Return the [x, y] coordinate for the center point of the cell that contains the specified text.  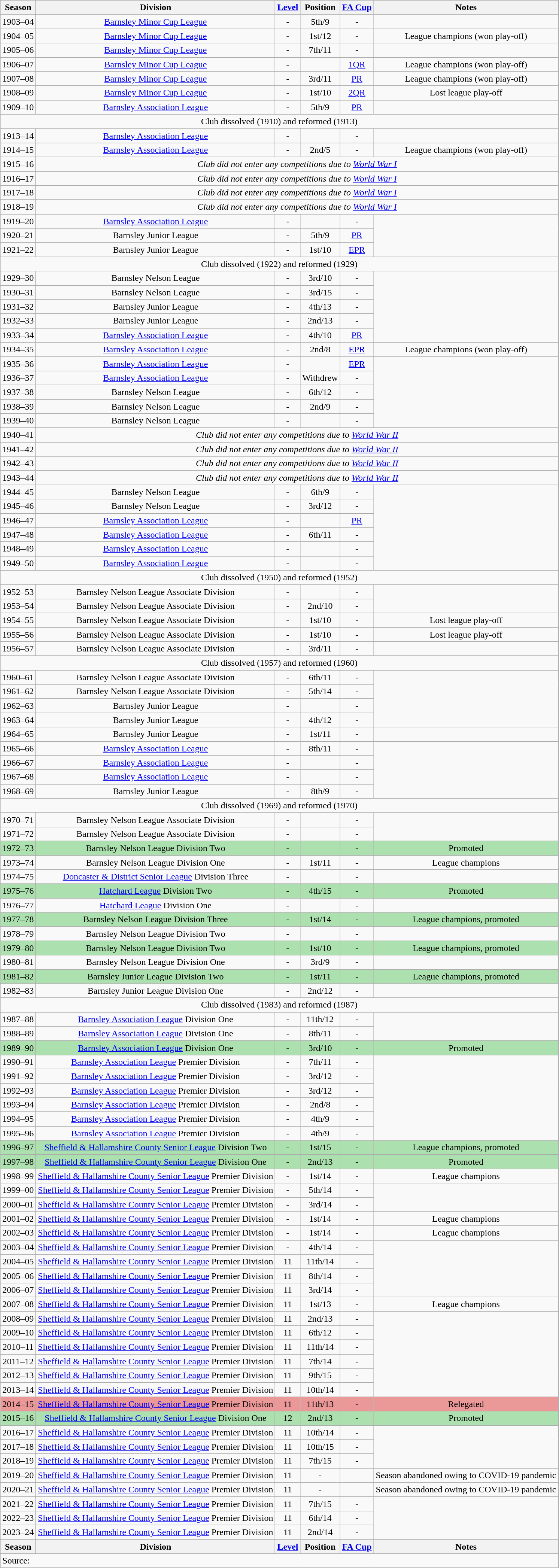
8th/14 [320, 1276]
1971–72 [18, 834]
2006–07 [18, 1290]
2nd/5 [320, 150]
1962–63 [18, 706]
2007–08 [18, 1304]
Relegated [466, 1404]
12 [288, 1418]
6th/14 [320, 1518]
2014–15 [18, 1404]
10th/15 [320, 1447]
2022–23 [18, 1518]
1913–14 [18, 136]
2016–17 [18, 1432]
1955–56 [18, 635]
1970–71 [18, 820]
1995–96 [18, 1133]
1953–54 [18, 606]
1978–79 [18, 934]
1949–50 [18, 563]
1945–46 [18, 506]
1932–33 [18, 321]
2018–19 [18, 1461]
1990–91 [18, 1062]
2000–01 [18, 1204]
2QR [357, 93]
2005–06 [18, 1276]
1977–78 [18, 920]
2004–05 [18, 1261]
1997–98 [18, 1162]
1933–34 [18, 335]
1931–32 [18, 307]
1998–99 [18, 1176]
1905–06 [18, 50]
1974–75 [18, 877]
1972–73 [18, 848]
2nd/10 [320, 606]
1909–10 [18, 107]
1996–97 [18, 1148]
1943–44 [18, 478]
Barnsley Junior League Division One [156, 991]
6th/9 [320, 492]
1946–47 [18, 520]
1907–08 [18, 79]
2011–12 [18, 1361]
1906–07 [18, 64]
1937–38 [18, 392]
1954–55 [18, 620]
3rd/9 [320, 962]
4th/10 [320, 335]
2012–13 [18, 1376]
1908–09 [18, 93]
Club dissolved (1969) and reformed (1970) [279, 805]
1987–88 [18, 1019]
Barnsley Junior League Division Two [156, 976]
1942–43 [18, 464]
1961–62 [18, 692]
1988–89 [18, 1033]
1930–31 [18, 292]
11th/13 [320, 1404]
Club dissolved (1983) and reformed (1987) [279, 1005]
1948–49 [18, 549]
Source: [279, 1561]
1966–67 [18, 763]
2002–03 [18, 1233]
1968–69 [18, 791]
1QR [357, 64]
Barnsley Nelson League Division Three [156, 920]
Doncaster & District Senior League Division Three [156, 877]
1952–53 [18, 592]
Club dissolved (1922) and reformed (1929) [279, 264]
Hatchard League Division Two [156, 891]
2017–18 [18, 1447]
1980–81 [18, 962]
1947–48 [18, 535]
2021–22 [18, 1504]
1976–77 [18, 905]
1982–83 [18, 991]
1920–21 [18, 235]
1965–66 [18, 748]
1994–95 [18, 1119]
1935–36 [18, 364]
2010–11 [18, 1347]
1989–90 [18, 1048]
1973–74 [18, 862]
2023–24 [18, 1532]
2001–02 [18, 1219]
1956–57 [18, 649]
2nd/9 [320, 406]
1916–17 [18, 179]
3rd/15 [320, 292]
4th/14 [320, 1247]
2nd/14 [320, 1532]
1940–41 [18, 435]
2009–10 [18, 1333]
1917–18 [18, 193]
2015–16 [18, 1418]
8th/9 [320, 791]
1936–37 [18, 378]
1903–04 [18, 22]
Club dissolved (1950) and reformed (1952) [279, 577]
1979–80 [18, 948]
1993–94 [18, 1105]
2013–14 [18, 1390]
1960–61 [18, 677]
4th/12 [320, 720]
1919–20 [18, 221]
1st/13 [320, 1304]
1981–82 [18, 976]
1999–00 [18, 1190]
Club dissolved (1910) and reformed (1913) [279, 121]
Withdrew [320, 378]
2003–04 [18, 1247]
2nd/12 [320, 991]
9th/15 [320, 1376]
1921–22 [18, 250]
1st/15 [320, 1148]
1914–15 [18, 150]
1929–30 [18, 278]
1934–35 [18, 349]
1938–39 [18, 406]
2008–09 [18, 1318]
1939–40 [18, 421]
1975–76 [18, 891]
1941–42 [18, 449]
2019–20 [18, 1475]
1904–05 [18, 36]
Hatchard League Division One [156, 905]
1991–92 [18, 1076]
1967–68 [18, 777]
1st/12 [320, 36]
4th/15 [320, 891]
1963–64 [18, 720]
1944–45 [18, 492]
2020–21 [18, 1489]
7th/14 [320, 1361]
Club dissolved (1957) and reformed (1960) [279, 663]
Sheffield & Hallamshire County Senior League Division Two [156, 1148]
1964–65 [18, 734]
1992–93 [18, 1091]
1918–19 [18, 207]
4th/13 [320, 307]
11th/12 [320, 1019]
1915–16 [18, 164]
